Return the (x, y) coordinate for the center point of the cell that contains the specified text.  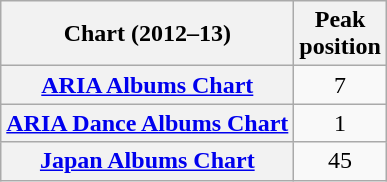
1 (340, 123)
ARIA Dance Albums Chart (148, 123)
Japan Albums Chart (148, 161)
7 (340, 85)
Peakposition (340, 34)
Chart (2012–13) (148, 34)
45 (340, 161)
ARIA Albums Chart (148, 85)
